Search for the cell housing the specified text and yield its (x, y) center coordinate. 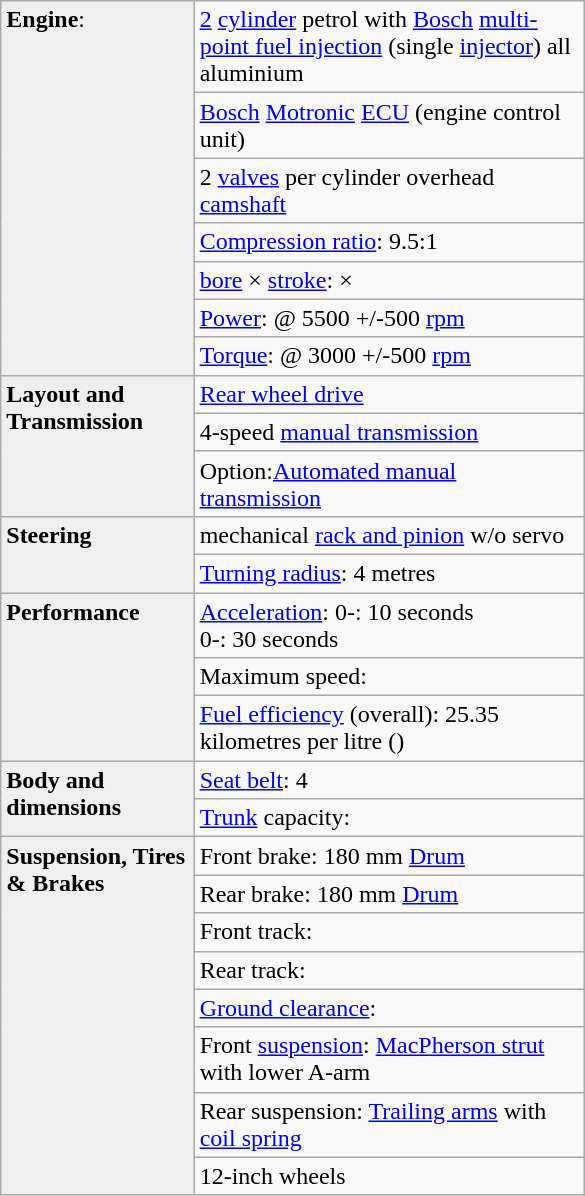
Turning radius: 4 metres (389, 573)
Option:Automated manual transmission (389, 484)
Body and dimensions (98, 799)
Maximum speed: (389, 677)
Bosch Motronic ECU (engine control unit) (389, 126)
Torque: @ 3000 +/-500 rpm (389, 356)
Fuel efficiency (overall): 25.35 kilometres per litre () (389, 728)
Front track: (389, 932)
2 cylinder petrol with Bosch multi-point fuel injection (single injector) all aluminium (389, 47)
12-inch wheels (389, 1176)
Performance (98, 676)
Front brake: 180 mm Drum (389, 856)
Trunk capacity: (389, 818)
Rear brake: 180 mm Drum (389, 894)
Seat belt: 4 (389, 780)
Steering (98, 554)
Rear track: (389, 970)
Ground clearance: (389, 1008)
Front suspension: MacPherson strut with lower A-arm (389, 1060)
4-speed manual transmission (389, 432)
bore × stroke: × (389, 280)
Layout and Transmission (98, 446)
Compression ratio: 9.5:1 (389, 242)
Engine: (98, 188)
Rear wheel drive (389, 394)
Suspension, Tires & Brakes (98, 1016)
Rear suspension: Trailing arms with coil spring (389, 1124)
mechanical rack and pinion w/o servo (389, 535)
Acceleration: 0-: 10 seconds0-: 30 seconds (389, 624)
2 valves per cylinder overhead camshaft (389, 190)
Power: @ 5500 +/-500 rpm (389, 318)
